Return the (x, y) coordinate for the center point of the cell that contains the specified text.  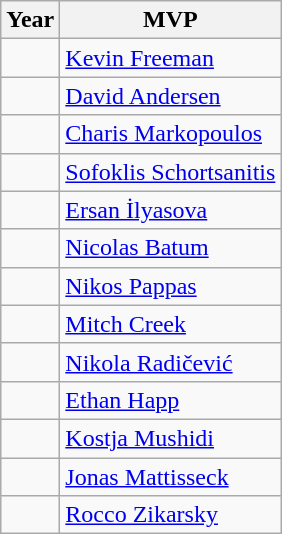
Sofoklis Schortsanitis (170, 172)
Mitch Creek (170, 324)
Ethan Happ (170, 400)
Kostja Mushidi (170, 438)
MVP (170, 20)
Year (30, 20)
David Andersen (170, 96)
Nikola Radičević (170, 362)
Ersan İlyasova (170, 210)
Rocco Zikarsky (170, 515)
Charis Markopoulos (170, 134)
Kevin Freeman (170, 58)
Nicolas Batum (170, 248)
Jonas Mattisseck (170, 477)
Nikos Pappas (170, 286)
